Detect which cell encompasses the target text, then output its [X, Y] center coordinate. 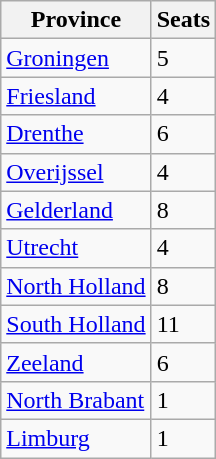
Gelderland [76, 210]
Limburg [76, 438]
North Brabant [76, 400]
Zeeland [76, 362]
11 [183, 324]
Friesland [76, 96]
South Holland [76, 324]
Drenthe [76, 134]
Province [76, 20]
Seats [183, 20]
Overijssel [76, 172]
North Holland [76, 286]
5 [183, 58]
Groningen [76, 58]
Utrecht [76, 248]
